Search for the cell housing the specified text and yield its (X, Y) center coordinate. 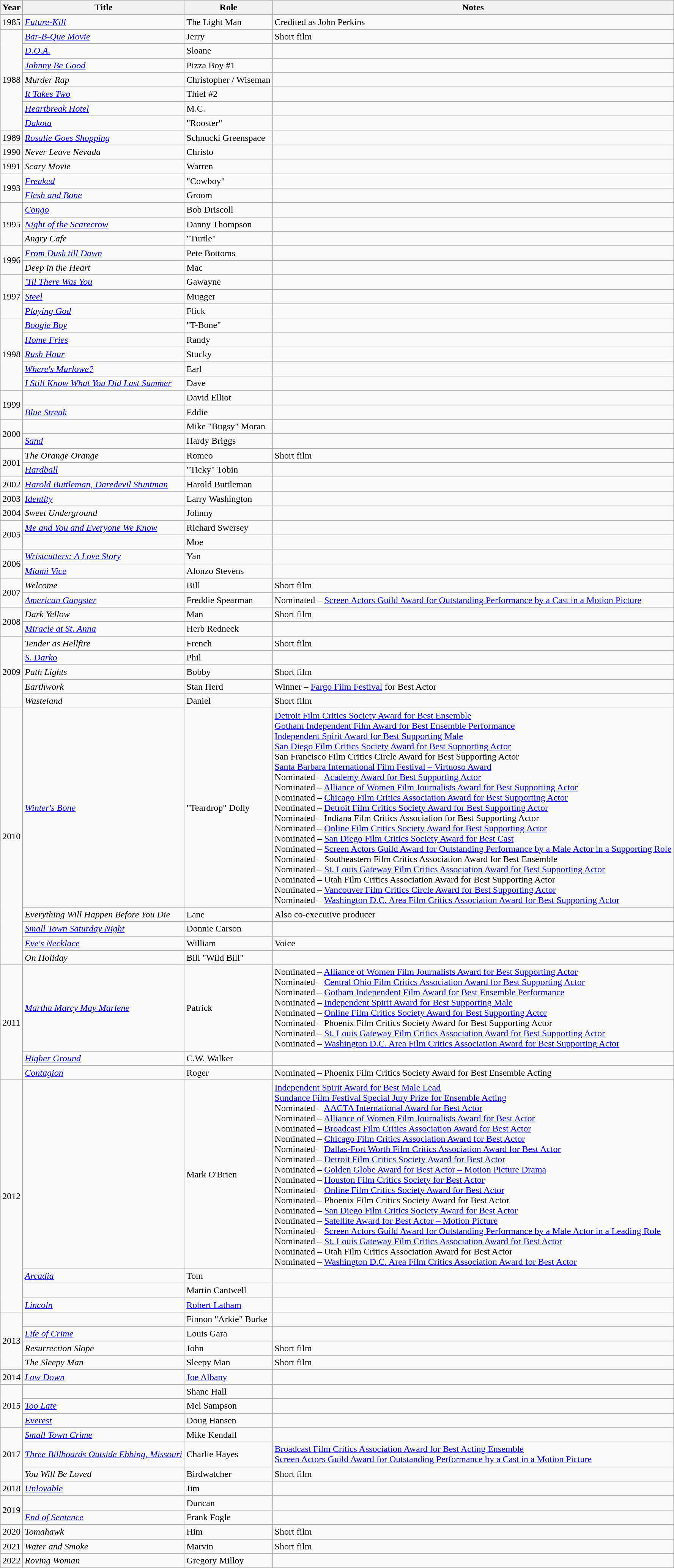
S. Darko (104, 658)
Angry Cafe (104, 239)
Thief #2 (228, 94)
Harold Buttleman, Daredevil Stuntman (104, 484)
Dave (228, 383)
Him (228, 1532)
"Teardrop" Dolly (228, 808)
Too Late (104, 1406)
1991 (11, 166)
Gawayne (228, 282)
1993 (11, 188)
The Sleepy Man (104, 1363)
Phil (228, 658)
Mike "Bugsy" Moran (228, 427)
Sloane (228, 51)
Tender as Hellfire (104, 643)
2007 (11, 593)
Dark Yellow (104, 614)
Never Leave Nevada (104, 152)
Small Town Saturday Night (104, 929)
It Takes Two (104, 94)
Miami Vice (104, 571)
Schnucki Greenspace (228, 137)
Tom (228, 1276)
2022 (11, 1561)
Nominated – Screen Actors Guild Award for Outstanding Performance by a Cast in a Motion Picture (473, 600)
Winner – Fargo Film Festival for Best Actor (473, 687)
Birdwatcher (228, 1474)
Lincoln (104, 1305)
Alonzo Stevens (228, 571)
Jim (228, 1488)
1998 (11, 354)
Where's Marlowe? (104, 369)
Yan (228, 556)
William (228, 943)
Playing God (104, 311)
M.C. (228, 109)
1985 (11, 22)
Also co-executive producer (473, 914)
Role (228, 8)
Wristcutters: A Love Story (104, 556)
Winter's Bone (104, 808)
Path Lights (104, 672)
C.W. Walker (228, 1058)
Christopher / Wiseman (228, 80)
Patrick (228, 1008)
Nominated – Phoenix Film Critics Society Award for Best Ensemble Acting (473, 1073)
1997 (11, 296)
Roving Woman (104, 1561)
End of Sentence (104, 1517)
Louis Gara (228, 1334)
Steel (104, 296)
Roger (228, 1073)
French (228, 643)
Stucky (228, 354)
Credited as John Perkins (473, 22)
Broadcast Film Critics Association Award for Best Acting EnsembleScreen Actors Guild Award for Outstanding Performance by a Cast in a Motion Picture (473, 1455)
Larry Washington (228, 499)
Shane Hall (228, 1392)
2000 (11, 434)
Harold Buttleman (228, 484)
2021 (11, 1546)
Gregory Milloy (228, 1561)
2010 (11, 837)
Congo (104, 210)
Man (228, 614)
Identity (104, 499)
"Cowboy" (228, 181)
2004 (11, 513)
1995 (11, 224)
Notes (473, 8)
Everything Will Happen Before You Die (104, 914)
2020 (11, 1532)
2002 (11, 484)
Miracle at St. Anna (104, 629)
Bill (228, 585)
Rosalie Goes Shopping (104, 137)
The Light Man (228, 22)
2001 (11, 463)
Deep in the Heart (104, 268)
Higher Ground (104, 1058)
Randy (228, 340)
Mel Sampson (228, 1406)
Charlie Hayes (228, 1455)
D.O.A. (104, 51)
Stan Herd (228, 687)
American Gangster (104, 600)
Martin Cantwell (228, 1290)
Heartbreak Hotel (104, 109)
You Will Be Loved (104, 1474)
Mugger (228, 296)
2014 (11, 1377)
Contagion (104, 1073)
"Turtle" (228, 239)
2011 (11, 1023)
Welcome (104, 585)
Jerry (228, 36)
Mark O'Brien (228, 1174)
Mike Kendall (228, 1435)
Johnny (228, 513)
2003 (11, 499)
1988 (11, 80)
Warren (228, 166)
'Til There Was You (104, 282)
Life of Crime (104, 1334)
1990 (11, 152)
Voice (473, 943)
The Orange Orange (104, 455)
2017 (11, 1455)
Wasteland (104, 701)
Scary Movie (104, 166)
Three Billboards Outside Ebbing, Missouri (104, 1455)
Lane (228, 914)
Water and Smoke (104, 1546)
On Holiday (104, 958)
Murder Rap (104, 80)
Bob Driscoll (228, 210)
1999 (11, 405)
Rush Hour (104, 354)
"Ticky" Tobin (228, 470)
1996 (11, 260)
Sand (104, 441)
Christo (228, 152)
Title (104, 8)
Earl (228, 369)
Moe (228, 542)
2019 (11, 1510)
"Rooster" (228, 123)
Pizza Boy #1 (228, 65)
Sleepy Man (228, 1363)
2005 (11, 535)
2008 (11, 621)
Earthwork (104, 687)
Romeo (228, 455)
Bobby (228, 672)
Bill "Wild Bill" (228, 958)
Johnny Be Good (104, 65)
Flesh and Bone (104, 195)
From Dusk till Dawn (104, 253)
1989 (11, 137)
2012 (11, 1196)
Daniel (228, 701)
Finnon "Arkie" Burke (228, 1319)
Year (11, 8)
Hardy Briggs (228, 441)
Danny Thompson (228, 224)
2018 (11, 1488)
Tomahawk (104, 1532)
2006 (11, 564)
Mac (228, 268)
Arcadia (104, 1276)
Herb Redneck (228, 629)
Duncan (228, 1503)
Donnie Carson (228, 929)
Bar-B-Que Movie (104, 36)
Frank Fogle (228, 1517)
I Still Know What You Did Last Summer (104, 383)
Freddie Spearman (228, 600)
Martha Marcy May Marlene (104, 1008)
Dakota (104, 123)
"T-Bone" (228, 325)
Everest (104, 1420)
Doug Hansen (228, 1420)
Home Fries (104, 340)
Boogie Boy (104, 325)
Eddie (228, 412)
2013 (11, 1341)
Unlovable (104, 1488)
John (228, 1348)
Small Town Crime (104, 1435)
Hardball (104, 470)
Joe Albany (228, 1377)
Marvin (228, 1546)
Sweet Underground (104, 513)
Me and You and Everyone We Know (104, 528)
2015 (11, 1406)
Blue Streak (104, 412)
Groom (228, 195)
Resurrection Slope (104, 1348)
Future-Kill (104, 22)
Night of the Scarecrow (104, 224)
Pete Bottoms (228, 253)
2009 (11, 672)
Eve's Necklace (104, 943)
Richard Swersey (228, 528)
Robert Latham (228, 1305)
Flick (228, 311)
Low Down (104, 1377)
Freaked (104, 181)
David Elliot (228, 397)
